Determine the (X, Y) coordinate at the center of the cell enclosing the given text.  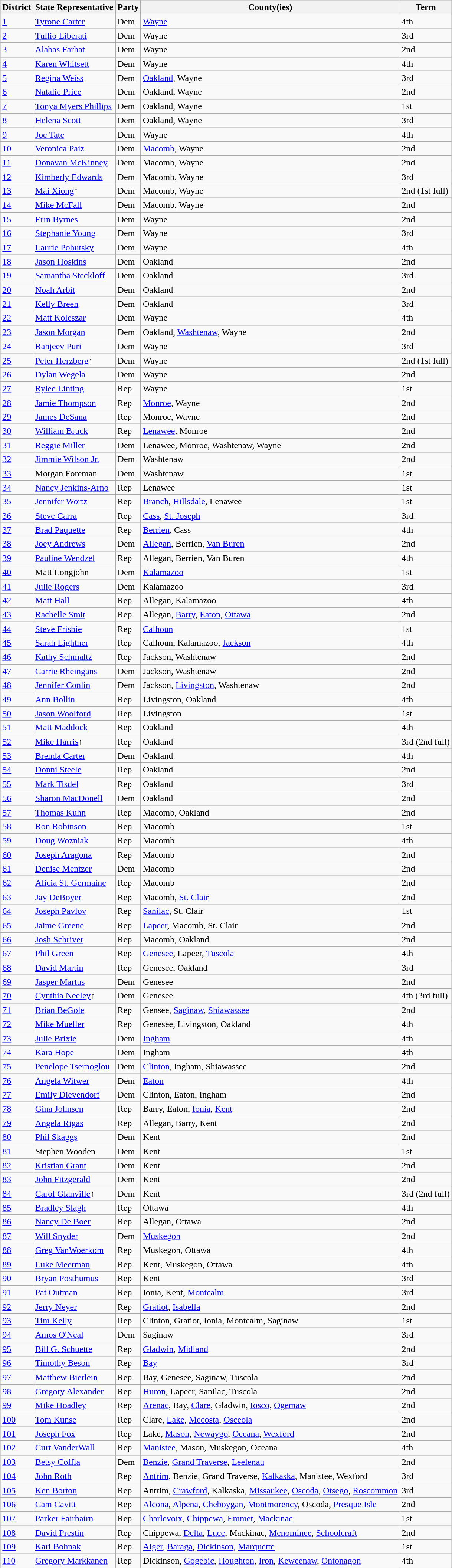
Peter Herzberg↑ (74, 360)
79 (17, 1123)
Joseph Pavlov (74, 911)
Morgan Foreman (74, 473)
Veronica Paiz (74, 148)
16 (17, 233)
Calhoun, Kalamazoo, Jackson (270, 643)
David Martin (74, 968)
Allegan, Barry, Kent (270, 1123)
103 (17, 1462)
Allegan, Barry, Eaton, Ottawa (270, 614)
88 (17, 1250)
Curt VanderWall (74, 1448)
Ranjeev Puri (74, 346)
Angela Witwer (74, 1081)
Tyrone Carter (74, 22)
Kent, Muskegon, Ottawa (270, 1264)
Allegan, Ottawa (270, 1222)
101 (17, 1434)
Matt Hall (74, 600)
40 (17, 572)
Kelly Breen (74, 304)
Ottawa (270, 1208)
Mike Harris↑ (74, 742)
Jaime Greene (74, 925)
Bay, Genesee, Saginaw, Tuscola (270, 1377)
Reggie Miller (74, 445)
106 (17, 1504)
Tim Kelly (74, 1321)
61 (17, 869)
Alger, Baraga, Dickinson, Marquette (270, 1547)
Jason Hoskins (74, 262)
Mai Xiong↑ (74, 191)
81 (17, 1151)
Carrie Rheingans (74, 671)
Rylee Linting (74, 388)
Jay DeBoyer (74, 897)
Ann Bollin (74, 699)
82 (17, 1165)
60 (17, 854)
72 (17, 1024)
95 (17, 1349)
29 (17, 417)
Jimmie Wilson Jr. (74, 459)
Bryan Posthumus (74, 1278)
48 (17, 685)
30 (17, 431)
Bay (270, 1363)
Alabas Farhat (74, 50)
56 (17, 798)
Berrien, Cass (270, 530)
89 (17, 1264)
27 (17, 388)
Natalie Price (74, 92)
Clinton, Gratiot, Ionia, Montcalm, Saginaw (270, 1321)
67 (17, 954)
Lenawee, Monroe (270, 431)
87 (17, 1236)
Joe Tate (74, 134)
10 (17, 148)
38 (17, 544)
54 (17, 770)
11 (17, 163)
46 (17, 657)
Emily Dievendorf (74, 1095)
17 (17, 247)
Nancy De Boer (74, 1222)
Cynthia Neeley↑ (74, 996)
Carol Glanville↑ (74, 1194)
33 (17, 473)
Matthew Bierlein (74, 1377)
66 (17, 939)
Allegan, Kalamazoo (270, 600)
Jennifer Wortz (74, 502)
93 (17, 1321)
County(ies) (270, 7)
3 (17, 50)
58 (17, 826)
Muskegon (270, 1236)
42 (17, 600)
Lapeer, Macomb, St. Clair (270, 925)
Macomb, St. Clair (270, 897)
Karl Bohnak (74, 1547)
107 (17, 1518)
Thomas Kuhn (74, 812)
18 (17, 262)
76 (17, 1081)
Calhoun (270, 629)
25 (17, 360)
41 (17, 586)
2 (17, 36)
Jamie Thompson (74, 403)
Gratiot, Isabella (270, 1306)
20 (17, 290)
43 (17, 614)
John Roth (74, 1476)
Phil Green (74, 954)
Regina Weiss (74, 78)
91 (17, 1292)
Mike Hoadley (74, 1405)
98 (17, 1391)
Ron Robinson (74, 826)
Jason Morgan (74, 332)
28 (17, 403)
110 (17, 1561)
Greg VanWoerkom (74, 1250)
State Representative (74, 7)
Party (128, 7)
Timothy Beson (74, 1363)
108 (17, 1533)
21 (17, 304)
Barry, Eaton, Ionia, Kent (270, 1109)
Donavan McKinney (74, 163)
Brad Paquette (74, 530)
Parker Fairbairn (74, 1518)
Stephanie Young (74, 233)
Alicia St. Germaine (74, 883)
Antrim, Benzie, Grand Traverse, Kalkaska, Manistee, Wexford (270, 1476)
Angela Rigas (74, 1123)
36 (17, 516)
Kathy Schmaltz (74, 657)
Lenawee, Monroe, Washtenaw, Wayne (270, 445)
62 (17, 883)
35 (17, 502)
Stephen Wooden (74, 1151)
94 (17, 1335)
Steve Frisbie (74, 629)
Kimberly Edwards (74, 177)
14 (17, 205)
64 (17, 911)
Muskegon, Ottawa (270, 1250)
Gladwin, Midland (270, 1349)
65 (17, 925)
Mark Tisdel (74, 784)
Saginaw (270, 1335)
Ionia, Kent, Montcalm (270, 1292)
Branch, Hillsdale, Lenawee (270, 502)
Julie Rogers (74, 586)
Antrim, Crawford, Kalkaska, Missaukee, Oscoda, Otsego, Roscommon (270, 1490)
23 (17, 332)
96 (17, 1363)
Dickinson, Gogebic, Houghton, Iron, Keweenaw, Ontonagon (270, 1561)
Clinton, Eaton, Ingham (270, 1095)
4th (3rd full) (426, 996)
75 (17, 1066)
Kara Hope (74, 1052)
Mike Mueller (74, 1024)
105 (17, 1490)
Kristian Grant (74, 1165)
Oakland, Washtenaw, Wayne (270, 332)
Steve Carra (74, 516)
Manistee, Mason, Muskegon, Oceana (270, 1448)
52 (17, 742)
Dylan Wegela (74, 374)
50 (17, 714)
Tullio Liberati (74, 36)
Arenac, Bay, Clare, Gladwin, Iosco, Ogemaw (270, 1405)
Joseph Aragona (74, 854)
31 (17, 445)
Genesee, Lapeer, Tuscola (270, 954)
Matt Maddock (74, 728)
4 (17, 64)
Bill G. Schuette (74, 1349)
104 (17, 1476)
Alcona, Alpena, Cheboygan, Montmorency, Oscoda, Presque Isle (270, 1504)
Lake, Mason, Newaygo, Oceana, Wexford (270, 1434)
David Prestin (74, 1533)
90 (17, 1278)
Gregory Alexander (74, 1391)
Huron, Lapeer, Sanilac, Tuscola (270, 1391)
Genesee, Oakland (270, 968)
Helena Scott (74, 120)
12 (17, 177)
Joseph Fox (74, 1434)
Luke Meerman (74, 1264)
James DeSana (74, 417)
6 (17, 92)
51 (17, 728)
39 (17, 558)
Julie Brixie (74, 1038)
Livingston (270, 714)
Sanilac, St. Clair (270, 911)
Erin Byrnes (74, 219)
84 (17, 1194)
Denise Mentzer (74, 869)
Pauline Wendzel (74, 558)
69 (17, 982)
Ken Borton (74, 1490)
45 (17, 643)
Samantha Steckloff (74, 276)
Gregory Markkanen (74, 1561)
99 (17, 1405)
102 (17, 1448)
Clinton, Ingham, Shiawassee (270, 1066)
Karen Whitsett (74, 64)
Doug Wozniak (74, 840)
22 (17, 318)
86 (17, 1222)
74 (17, 1052)
44 (17, 629)
Mike McFall (74, 205)
District (17, 7)
92 (17, 1306)
Livingston, Oakland (270, 699)
100 (17, 1420)
77 (17, 1095)
9 (17, 134)
Cam Cavitt (74, 1504)
Cass, St. Joseph (270, 516)
Chippewa, Delta, Luce, Mackinac, Menominee, Schoolcraft (270, 1533)
Will Snyder (74, 1236)
Charlevoix, Chippewa, Emmet, Mackinac (270, 1518)
68 (17, 968)
71 (17, 1010)
William Bruck (74, 431)
Lenawee (270, 488)
Jason Woolford (74, 714)
Benzie, Grand Traverse, Leelenau (270, 1462)
Matt Longjohn (74, 572)
Donni Steele (74, 770)
Brian BeGole (74, 1010)
Nancy Jenkins-Arno (74, 488)
37 (17, 530)
Jerry Neyer (74, 1306)
5 (17, 78)
57 (17, 812)
Rachelle Smit (74, 614)
Amos O'Neal (74, 1335)
Tom Kunse (74, 1420)
Joey Andrews (74, 544)
83 (17, 1180)
85 (17, 1208)
59 (17, 840)
73 (17, 1038)
Noah Arbit (74, 290)
Clare, Lake, Mecosta, Osceola (270, 1420)
Pat Outman (74, 1292)
53 (17, 756)
Sarah Lightner (74, 643)
Jennifer Conlin (74, 685)
8 (17, 120)
13 (17, 191)
Matt Koleszar (74, 318)
Josh Schriver (74, 939)
7 (17, 106)
Laurie Pohutsky (74, 247)
Sharon MacDonell (74, 798)
Penelope Tsernoglou (74, 1066)
55 (17, 784)
Jasper Martus (74, 982)
19 (17, 276)
70 (17, 996)
Term (426, 7)
80 (17, 1137)
Genesee, Livingston, Oakland (270, 1024)
26 (17, 374)
Gensee, Saginaw, Shiawassee (270, 1010)
1 (17, 22)
109 (17, 1547)
Gina Johnsen (74, 1109)
49 (17, 699)
32 (17, 459)
Eaton (270, 1081)
Betsy Coffia (74, 1462)
John Fitzgerald (74, 1180)
Brenda Carter (74, 756)
24 (17, 346)
Jackson, Livingston, Washtenaw (270, 685)
63 (17, 897)
34 (17, 488)
97 (17, 1377)
78 (17, 1109)
15 (17, 219)
Tonya Myers Phillips (74, 106)
47 (17, 671)
Phil Skaggs (74, 1137)
Bradley Slagh (74, 1208)
